Locate the cell with the specified text and output its (X, Y) center coordinate. 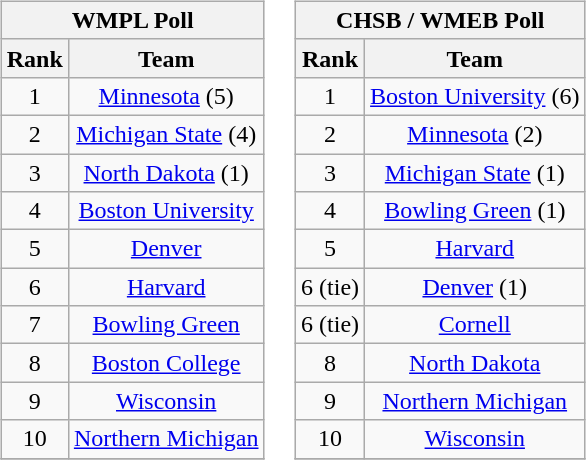
Minnesota (2) (475, 134)
6 (34, 287)
North Dakota (1) (166, 173)
Boston College (166, 363)
Michigan State (1) (475, 173)
Bowling Green (166, 325)
Denver (1) (475, 287)
North Dakota (475, 363)
Boston University (166, 211)
Boston University (6) (475, 96)
WMPL Poll (132, 20)
Denver (166, 249)
Cornell (475, 325)
Minnesota (5) (166, 96)
Bowling Green (1) (475, 211)
7 (34, 325)
CHSB / WMEB Poll (440, 20)
Michigan State (4) (166, 134)
